Determine the (x, y) coordinate at the center of the cell enclosing the given text.  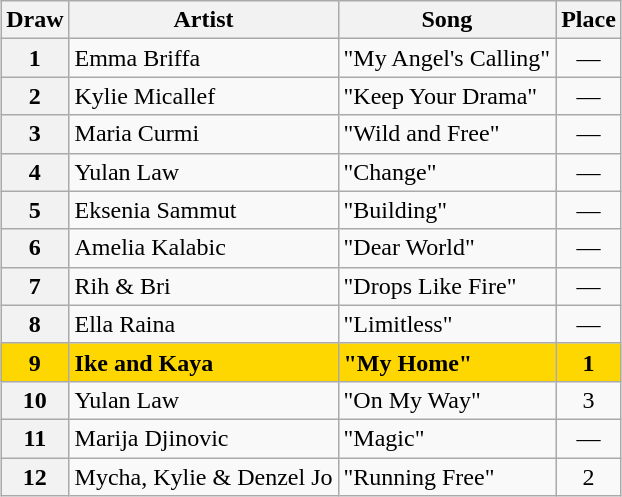
Kylie Micallef (204, 96)
9 (35, 362)
Ike and Kaya (204, 362)
11 (35, 438)
5 (35, 210)
12 (35, 477)
10 (35, 400)
Emma Briffa (204, 58)
Amelia Kalabic (204, 248)
"Magic" (447, 438)
"On My Way" (447, 400)
Place (589, 20)
Draw (35, 20)
"Keep Your Drama" (447, 96)
"My Home" (447, 362)
"Building" (447, 210)
Mycha, Kylie & Denzel Jo (204, 477)
6 (35, 248)
Ella Raina (204, 324)
"Running Free" (447, 477)
Marija Djinovic (204, 438)
4 (35, 172)
"Drops Like Fire" (447, 286)
"Change" (447, 172)
Artist (204, 20)
"Limitless" (447, 324)
7 (35, 286)
Song (447, 20)
Eksenia Sammut (204, 210)
"Wild and Free" (447, 134)
Rih & Bri (204, 286)
"Dear World" (447, 248)
"My Angel's Calling" (447, 58)
Maria Curmi (204, 134)
8 (35, 324)
